Locate the cell with the specified text and output its [x, y] center coordinate. 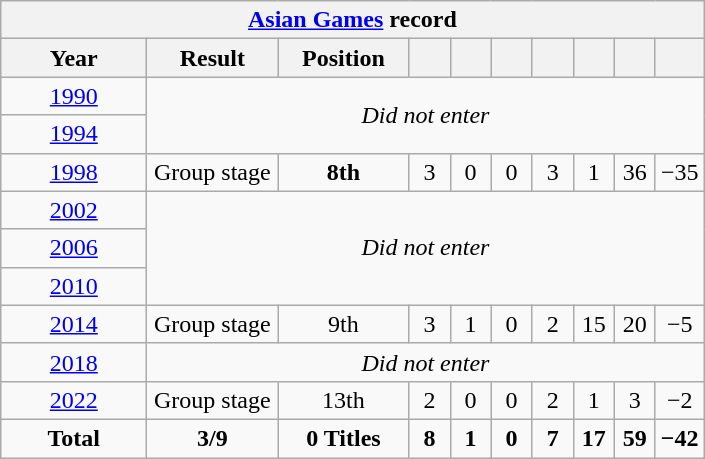
2010 [74, 286]
8th [344, 172]
36 [634, 172]
Position [344, 58]
Asian Games record [352, 20]
2002 [74, 210]
1990 [74, 96]
Result [212, 58]
8 [430, 438]
2014 [74, 324]
13th [344, 400]
Total [74, 438]
9th [344, 324]
2006 [74, 248]
3/9 [212, 438]
7 [552, 438]
−35 [680, 172]
−42 [680, 438]
20 [634, 324]
15 [594, 324]
2018 [74, 362]
−2 [680, 400]
59 [634, 438]
0 Titles [344, 438]
17 [594, 438]
1998 [74, 172]
Year [74, 58]
−5 [680, 324]
1994 [74, 134]
2022 [74, 400]
